Detect which cell encompasses the target text, then output its [X, Y] center coordinate. 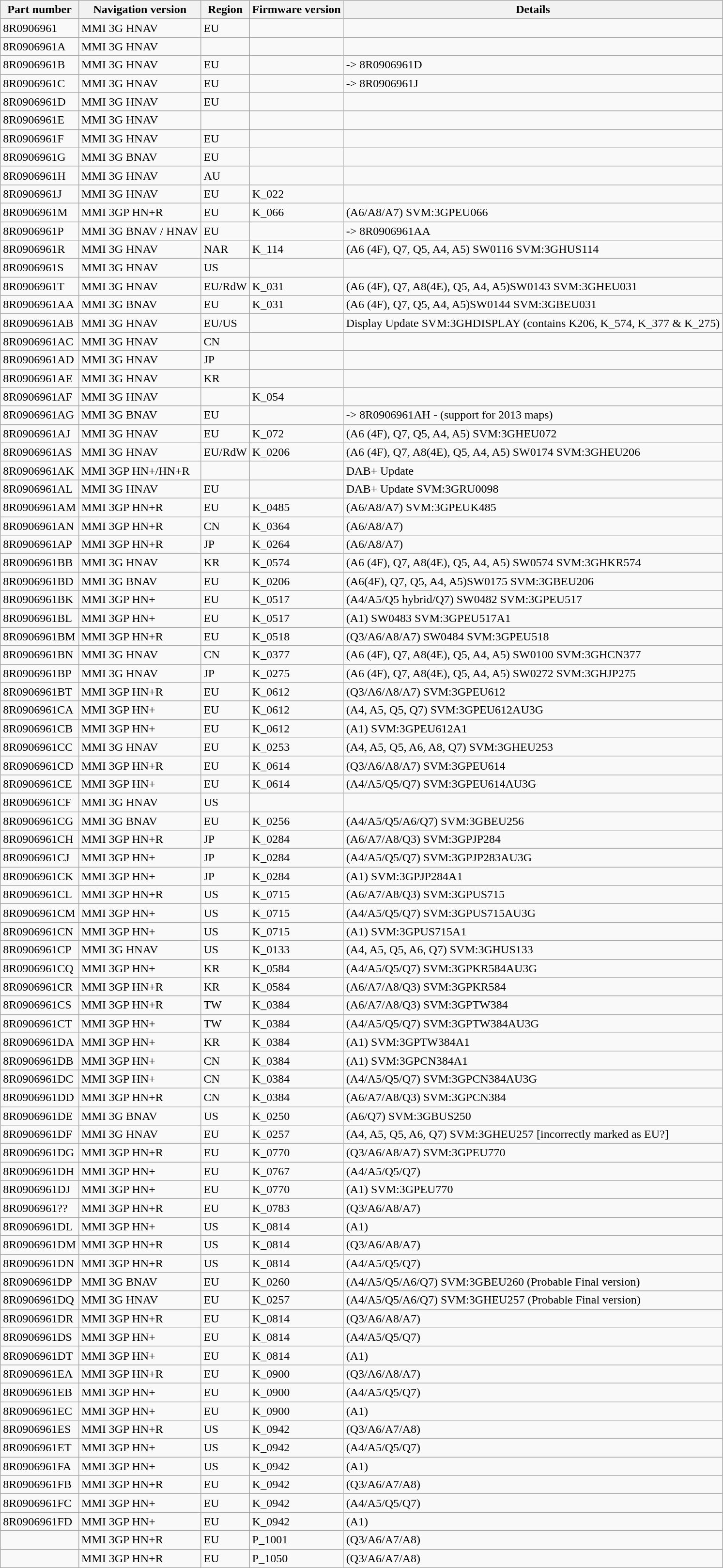
8R0906961ET [40, 1448]
8R0906961CK [40, 876]
K_022 [296, 194]
Display Update SVM:3GHDISPLAY (contains K206, K_574, K_377 & K_275) [533, 323]
K_0253 [296, 747]
8R0906961BB [40, 563]
8R0906961A [40, 47]
8R0906961DB [40, 1060]
Navigation version [139, 10]
K_0264 [296, 544]
-> 8R0906961J [533, 83]
8R0906961BT [40, 692]
8R0906961CL [40, 895]
8R0906961FB [40, 1485]
8R0906961 [40, 28]
8R0906961CE [40, 784]
8R0906961AP [40, 544]
8R0906961DR [40, 1319]
8R0906961AB [40, 323]
(A6/Q7) SVM:3GBUS250 [533, 1116]
(A6 (4F), Q7, Q5, A4, A5) SVM:3GHEU072 [533, 434]
8R0906961J [40, 194]
EU/US [225, 323]
(A4, A5, Q5, A6, A8, Q7) SVM:3GHEU253 [533, 747]
8R0906961G [40, 157]
(A1) SW0483 SVM:3GPEU517A1 [533, 618]
(A4/A5/Q5/Q7) SVM:3GPJP283AU3G [533, 858]
AU [225, 175]
Region [225, 10]
K_0260 [296, 1282]
8R0906961BK [40, 600]
K_0485 [296, 507]
8R0906961DP [40, 1282]
(A6/A7/A8/Q3) SVM:3GPTW384 [533, 1005]
K_0377 [296, 655]
8R0906961EB [40, 1392]
Firmware version [296, 10]
8R0906961AD [40, 360]
(A4/A5/Q5/Q7) SVM:3GPTW384AU3G [533, 1024]
8R0906961CH [40, 839]
8R0906961AJ [40, 434]
8R0906961DN [40, 1263]
8R0906961CB [40, 729]
8R0906961E [40, 120]
8R0906961EA [40, 1374]
(A6/A7/A8/Q3) SVM:3GPUS715 [533, 895]
MMI 3GP HN+/HN+R [139, 470]
8R0906961AL [40, 489]
8R0906961D [40, 102]
P_1001 [296, 1540]
(A4, A5, Q5, Q7) SVM:3GPEU612AU3G [533, 710]
8R0906961DC [40, 1079]
NAR [225, 249]
(A4/A5/Q5/Q7) SVM:3GPKR584AU3G [533, 968]
8R0906961AK [40, 470]
P_1050 [296, 1558]
8R0906961CT [40, 1024]
8R0906961F [40, 139]
8R0906961B [40, 65]
8R0906961CQ [40, 968]
8R0906961FD [40, 1521]
8R0906961CP [40, 950]
(A6/A8/A7) SVM:3GPEUK485 [533, 507]
K_0518 [296, 637]
8R0906961DJ [40, 1190]
(A4, A5, Q5, A6, Q7) SVM:3GHEU257 [incorrectly marked as EU?] [533, 1134]
(A1) SVM:3GPJP284A1 [533, 876]
(Q3/A6/A8/A7) SVM:3GPEU614 [533, 765]
(A4, A5, Q5, A6, Q7) SVM:3GHUS133 [533, 950]
(A4/A5/Q5/A6/Q7) SVM:3GHEU257 (Probable Final version) [533, 1300]
(Q3/A6/A8/A7) SW0484 SVM:3GPEU518 [533, 637]
(A4/A5/Q5 hybrid/Q7) SW0482 SVM:3GPEU517 [533, 600]
8R0906961DE [40, 1116]
8R0906961H [40, 175]
Details [533, 10]
8R0906961DL [40, 1226]
(A6(4F), Q7, Q5, A4, A5)SW0175 SVM:3GBEU206 [533, 581]
8R0906961EC [40, 1411]
K_072 [296, 434]
8R0906961M [40, 212]
(A6/A7/A8/Q3) SVM:3GPCN384 [533, 1097]
(A1) SVM:3GPCN384A1 [533, 1060]
8R0906961DS [40, 1337]
8R0906961BM [40, 637]
(A6 (4F), Q7, A8(4E), Q5, A4, A5) SW0100 SVM:3GHCN377 [533, 655]
(Q3/A6/A8/A7) SVM:3GPEU612 [533, 692]
DAB+ Update SVM:3GRU0098 [533, 489]
-> 8R0906961AH - (support for 2013 maps) [533, 415]
8R0906961CJ [40, 858]
(A1) SVM:3GPUS715A1 [533, 931]
8R0906961AM [40, 507]
8R0906961CG [40, 821]
K_0250 [296, 1116]
8R0906961FA [40, 1466]
-> 8R0906961D [533, 65]
8R0906961CA [40, 710]
(A6 (4F), Q7, A8(4E), Q5, A4, A5)SW0143 SVM:3GHEU031 [533, 286]
(A4/A5/Q5/Q7) SVM:3GPCN384AU3G [533, 1079]
K_114 [296, 249]
(A6 (4F), Q7, A8(4E), Q5, A4, A5) SW0272 SVM:3GHJP275 [533, 673]
8R0906961DH [40, 1171]
Part number [40, 10]
8R0906961CM [40, 913]
8R0906961BN [40, 655]
8R0906961CC [40, 747]
K_0275 [296, 673]
(A6 (4F), Q7, A8(4E), Q5, A4, A5) SW0174 SVM:3GHEU206 [533, 452]
K_0574 [296, 563]
(A1) SVM:3GPTW384A1 [533, 1042]
(Q3/A6/A8/A7) SVM:3GPEU770 [533, 1153]
(A6 (4F), Q7, Q5, A4, A5) SW0116 SVM:3GHUS114 [533, 249]
8R0906961T [40, 286]
8R0906961CF [40, 802]
(A6/A7/A8/Q3) SVM:3GPKR584 [533, 987]
K_0767 [296, 1171]
-> 8R0906961AA [533, 231]
8R0906961BL [40, 618]
(A4/A5/Q5/A6/Q7) SVM:3GBEU260 (Probable Final version) [533, 1282]
(A4/A5/Q5/Q7) SVM:3GPEU614AU3G [533, 784]
8R0906961AE [40, 378]
8R0906961P [40, 231]
MMI 3G BNAV / HNAV [139, 231]
8R0906961C [40, 83]
8R0906961CS [40, 1005]
K_0783 [296, 1208]
8R0906961DM [40, 1245]
K_054 [296, 397]
8R0906961AN [40, 526]
8R0906961R [40, 249]
8R0906961AA [40, 305]
8R0906961CN [40, 931]
K_066 [296, 212]
8R0906961DF [40, 1134]
(A1) SVM:3GPEU612A1 [533, 729]
8R0906961BP [40, 673]
8R0906961DT [40, 1355]
8R0906961AG [40, 415]
8R0906961?? [40, 1208]
8R0906961AS [40, 452]
8R0906961CR [40, 987]
(A6/A8/A7) SVM:3GPEU066 [533, 212]
K_0133 [296, 950]
(A6/A7/A8/Q3) SVM:3GPJP284 [533, 839]
8R0906961DA [40, 1042]
8R0906961ES [40, 1429]
DAB+ Update [533, 470]
8R0906961DG [40, 1153]
K_0256 [296, 821]
8R0906961AC [40, 342]
(A6 (4F), Q7, A8(4E), Q5, A4, A5) SW0574 SVM:3GHKR574 [533, 563]
(A1) SVM:3GPEU770 [533, 1190]
8R0906961S [40, 268]
8R0906961FC [40, 1503]
8R0906961CD [40, 765]
(A6 (4F), Q7, Q5, A4, A5)SW0144 SVM:3GBEU031 [533, 305]
(A4/A5/Q5/A6/Q7) SVM:3GBEU256 [533, 821]
8R0906961DQ [40, 1300]
K_0364 [296, 526]
8R0906961BD [40, 581]
8R0906961DD [40, 1097]
(A4/A5/Q5/Q7) SVM:3GPUS715AU3G [533, 913]
8R0906961AF [40, 397]
